Return the [x, y] coordinate for the center point of the cell that contains the specified text.  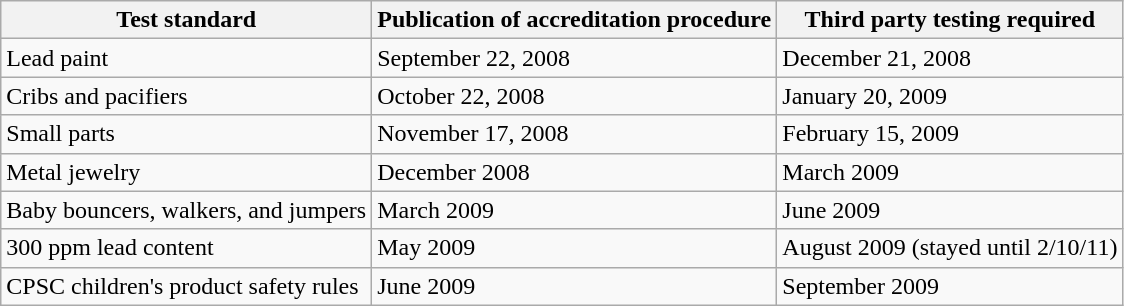
September 2009 [950, 286]
Third party testing required [950, 20]
May 2009 [574, 248]
CPSC children's product safety rules [186, 286]
January 20, 2009 [950, 96]
December 21, 2008 [950, 58]
300 ppm lead content [186, 248]
Metal jewelry [186, 172]
Cribs and pacifiers [186, 96]
Baby bouncers, walkers, and jumpers [186, 210]
Lead paint [186, 58]
Publication of accreditation procedure [574, 20]
August 2009 (stayed until 2/10/11) [950, 248]
November 17, 2008 [574, 134]
February 15, 2009 [950, 134]
December 2008 [574, 172]
Small parts [186, 134]
September 22, 2008 [574, 58]
October 22, 2008 [574, 96]
Test standard [186, 20]
